Extract the [x, y] coordinate from the center of the cell holding the provided text.  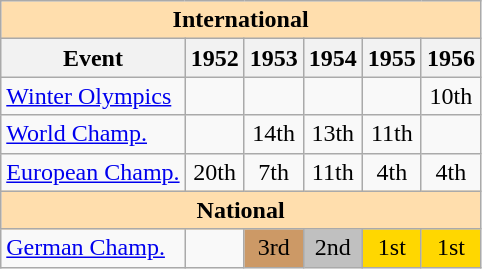
1955 [392, 58]
1953 [274, 58]
National [241, 210]
World Champ. [93, 134]
13th [332, 134]
European Champ. [93, 172]
1956 [450, 58]
3rd [274, 248]
7th [274, 172]
International [241, 20]
14th [274, 134]
German Champ. [93, 248]
1954 [332, 58]
Event [93, 58]
Winter Olympics [93, 96]
10th [450, 96]
20th [214, 172]
1952 [214, 58]
2nd [332, 248]
